Extract the [x, y] coordinate from the center of the cell holding the provided text.  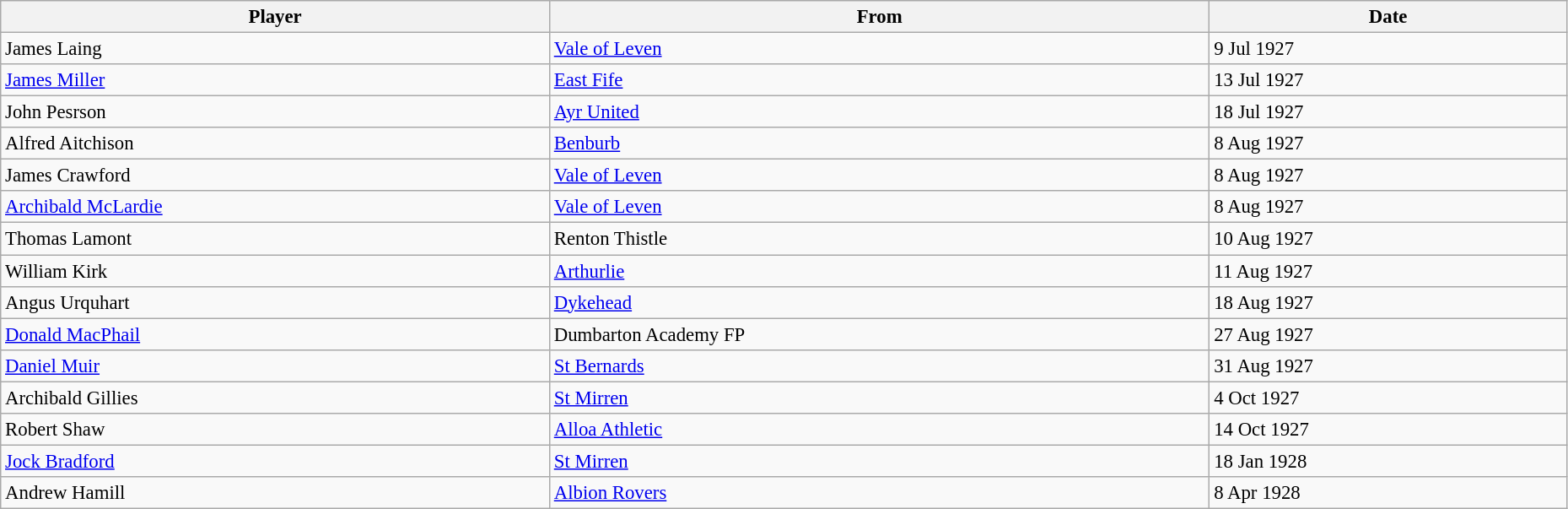
East Fife [879, 80]
8 Apr 1928 [1388, 493]
Dykehead [879, 302]
18 Jan 1928 [1388, 461]
From [879, 17]
9 Jul 1927 [1388, 49]
Date [1388, 17]
Robert Shaw [275, 430]
Donald MacPhail [275, 334]
18 Aug 1927 [1388, 302]
Daniel Muir [275, 366]
10 Aug 1927 [1388, 239]
Benburb [879, 143]
Alloa Athletic [879, 430]
William Kirk [275, 271]
31 Aug 1927 [1388, 366]
11 Aug 1927 [1388, 271]
Archibald McLardie [275, 207]
Renton Thistle [879, 239]
Andrew Hamill [275, 493]
James Miller [275, 80]
St Bernards [879, 366]
Ayr United [879, 112]
27 Aug 1927 [1388, 334]
Archibald Gillies [275, 398]
James Laing [275, 49]
Albion Rovers [879, 493]
Arthurlie [879, 271]
Thomas Lamont [275, 239]
Alfred Aitchison [275, 143]
4 Oct 1927 [1388, 398]
Player [275, 17]
James Crawford [275, 176]
13 Jul 1927 [1388, 80]
Dumbarton Academy FP [879, 334]
Jock Bradford [275, 461]
John Pesrson [275, 112]
Angus Urquhart [275, 302]
18 Jul 1927 [1388, 112]
14 Oct 1927 [1388, 430]
